Determine the (X, Y) coordinate at the center of the cell enclosing the given text.  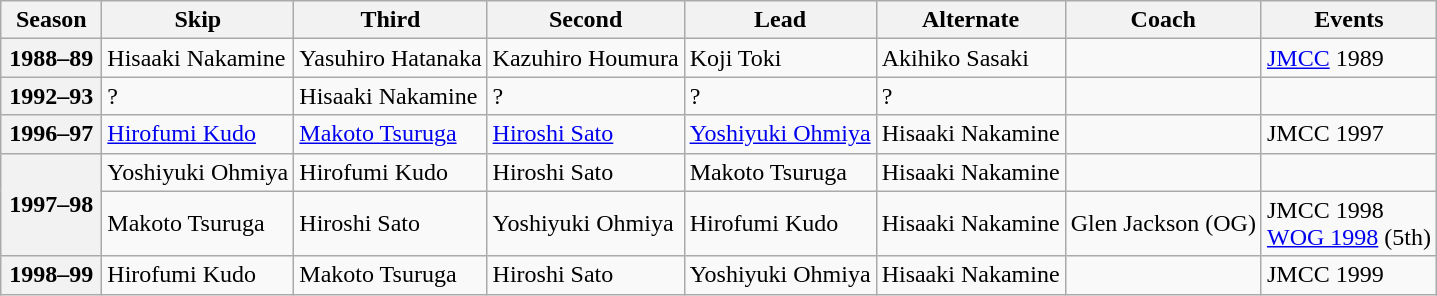
Koji Toki (780, 58)
Coach (1163, 20)
Skip (198, 20)
Yasuhiro Hatanaka (390, 58)
JMCC 1998 WOG 1998 (5th) (1348, 224)
JMCC 1999 (1348, 275)
Third (390, 20)
Events (1348, 20)
Glen Jackson (OG) (1163, 224)
1997–98 (52, 204)
1988–89 (52, 58)
Akihiko Sasaki (970, 58)
1998–99 (52, 275)
Lead (780, 20)
Alternate (970, 20)
Second (586, 20)
1996–97 (52, 134)
JMCC 1997 (1348, 134)
1992–93 (52, 96)
Season (52, 20)
JMCC 1989 (1348, 58)
Kazuhiro Houmura (586, 58)
